Return the [X, Y] coordinate for the center point of the cell that contains the specified text.  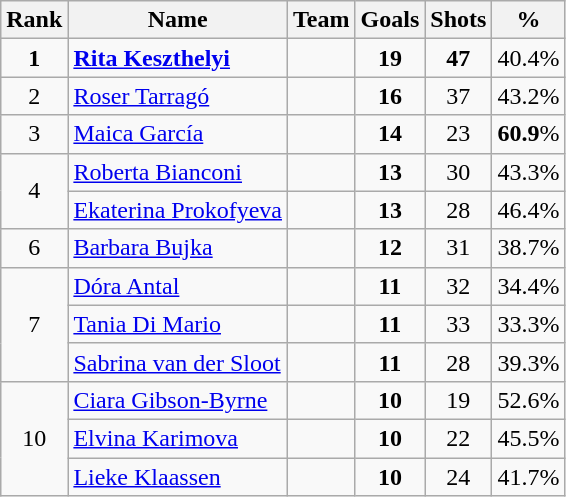
46.4% [528, 210]
Elvina Karimova [178, 438]
41.7% [528, 477]
37 [458, 96]
Sabrina van der Sloot [178, 362]
22 [458, 438]
16 [390, 96]
39.3% [528, 362]
Team [322, 20]
6 [34, 248]
Roberta Bianconi [178, 172]
Rita Keszthelyi [178, 58]
40.4% [528, 58]
23 [458, 134]
Barbara Bujka [178, 248]
38.7% [528, 248]
43.3% [528, 172]
Goals [390, 20]
7 [34, 324]
2 [34, 96]
Dóra Antal [178, 286]
1 [34, 58]
Ekaterina Prokofyeva [178, 210]
Lieke Klaassen [178, 477]
14 [390, 134]
Roser Tarragó [178, 96]
34.4% [528, 286]
Shots [458, 20]
52.6% [528, 400]
32 [458, 286]
43.2% [528, 96]
45.5% [528, 438]
24 [458, 477]
% [528, 20]
Rank [34, 20]
31 [458, 248]
12 [390, 248]
Name [178, 20]
Tania Di Mario [178, 324]
4 [34, 191]
Maica García [178, 134]
3 [34, 134]
47 [458, 58]
33.3% [528, 324]
Ciara Gibson-Byrne [178, 400]
60.9% [528, 134]
33 [458, 324]
30 [458, 172]
